Capture the cell that displays the provided text and extract its (x, y) central coordinate. 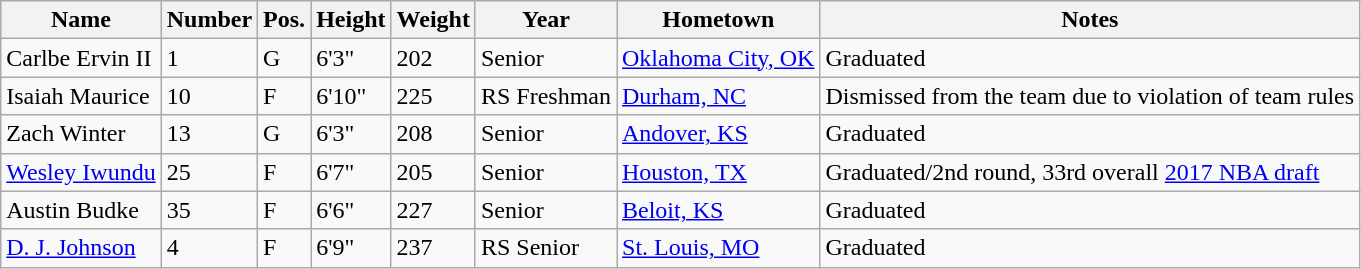
Weight (433, 20)
Zach Winter (81, 134)
Pos. (284, 20)
Andover, KS (718, 134)
208 (433, 134)
Austin Budke (81, 210)
Carlbe Ervin II (81, 58)
202 (433, 58)
25 (209, 172)
RS Freshman (546, 96)
Graduated/2nd round, 33rd overall 2017 NBA draft (1090, 172)
4 (209, 248)
Oklahoma City, OK (718, 58)
Dismissed from the team due to violation of team rules (1090, 96)
Beloit, KS (718, 210)
D. J. Johnson (81, 248)
237 (433, 248)
St. Louis, MO (718, 248)
6'9" (351, 248)
205 (433, 172)
6'10" (351, 96)
Wesley Iwundu (81, 172)
227 (433, 210)
Number (209, 20)
10 (209, 96)
Name (81, 20)
Isaiah Maurice (81, 96)
6'6" (351, 210)
Durham, NC (718, 96)
Height (351, 20)
13 (209, 134)
Houston, TX (718, 172)
35 (209, 210)
Notes (1090, 20)
Year (546, 20)
Hometown (718, 20)
RS Senior (546, 248)
225 (433, 96)
1 (209, 58)
6'7" (351, 172)
